Determine the (X, Y) coordinate at the center of the cell enclosing the given text.  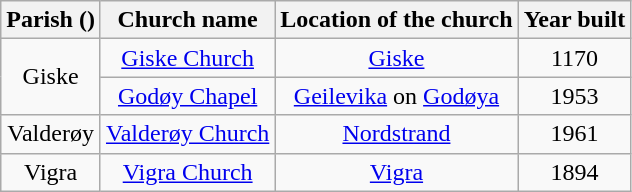
Geilevika on Godøya (396, 96)
Godøy Chapel (187, 96)
Church name (187, 20)
Location of the church (396, 20)
Nordstrand (396, 134)
1961 (574, 134)
1894 (574, 172)
Year built (574, 20)
Valderøy (51, 134)
1953 (574, 96)
Vigra Church (187, 172)
Parish () (51, 20)
Valderøy Church (187, 134)
1170 (574, 58)
Giske Church (187, 58)
